Capture the cell that displays the provided text and extract its (x, y) central coordinate. 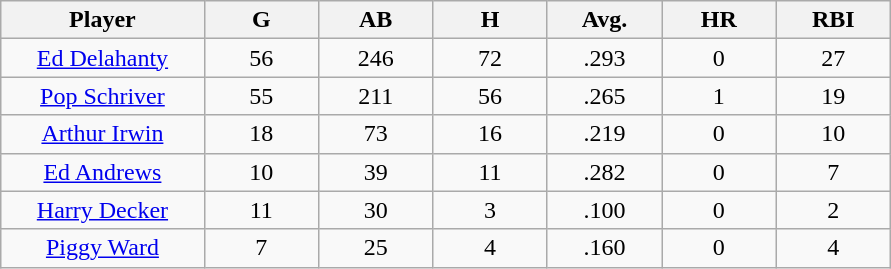
19 (833, 96)
AB (375, 20)
30 (375, 210)
.100 (604, 210)
Ed Andrews (102, 172)
25 (375, 248)
18 (261, 134)
1 (719, 96)
.219 (604, 134)
Arthur Irwin (102, 134)
G (261, 20)
Harry Decker (102, 210)
73 (375, 134)
RBI (833, 20)
55 (261, 96)
16 (490, 134)
Avg. (604, 20)
39 (375, 172)
.265 (604, 96)
Player (102, 20)
2 (833, 210)
HR (719, 20)
3 (490, 210)
Piggy Ward (102, 248)
211 (375, 96)
H (490, 20)
Pop Schriver (102, 96)
.293 (604, 58)
Ed Delahanty (102, 58)
72 (490, 58)
27 (833, 58)
.160 (604, 248)
246 (375, 58)
.282 (604, 172)
